Determine the [X, Y] coordinate at the center of the cell enclosing the given text.  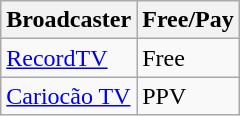
Broadcaster [69, 20]
Free [188, 58]
PPV [188, 96]
Cariocão TV [69, 96]
RecordTV [69, 58]
Free/Pay [188, 20]
